Pinpoint the cell where the given text exists, returning its (x, y) midpoint coordinate. 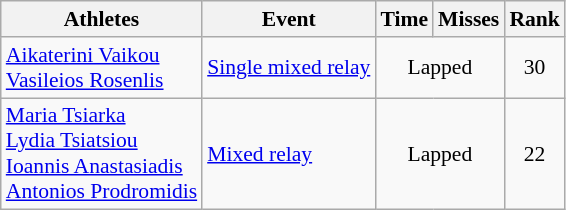
Aikaterini Vaikou Vasileios Rosenlis (102, 68)
Athletes (102, 19)
22 (534, 154)
30 (534, 68)
Event (288, 19)
Time (404, 19)
Single mixed relay (288, 68)
Mixed relay (288, 154)
Misses (468, 19)
Maria TsiarkaLydia TsiatsiouIoannis AnastasiadisAntonios Prodromidis (102, 154)
Rank (534, 19)
